Return (X, Y) of the center of cell containing provided text 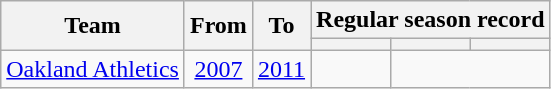
To (281, 26)
Oakland Athletics (93, 69)
From (218, 26)
2007 (218, 69)
Team (93, 26)
2011 (281, 69)
Regular season record (430, 20)
